Extract the [X, Y] coordinate from the center of the cell holding the provided text.  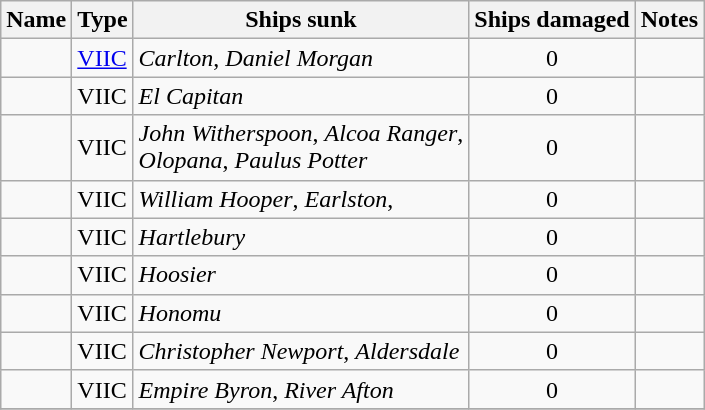
John Witherspoon, Alcoa Ranger,Olopana, Paulus Potter [301, 148]
Honomu [301, 313]
Hoosier [301, 275]
Notes [669, 20]
Ships damaged [552, 20]
Carlton, Daniel Morgan [301, 58]
Type [102, 20]
Empire Byron, River Afton [301, 389]
Name [36, 20]
Ships sunk [301, 20]
Christopher Newport, Aldersdale [301, 351]
Hartlebury [301, 237]
William Hooper, Earlston, [301, 199]
El Capitan [301, 96]
